Locate the cell with the specified text and output its (x, y) center coordinate. 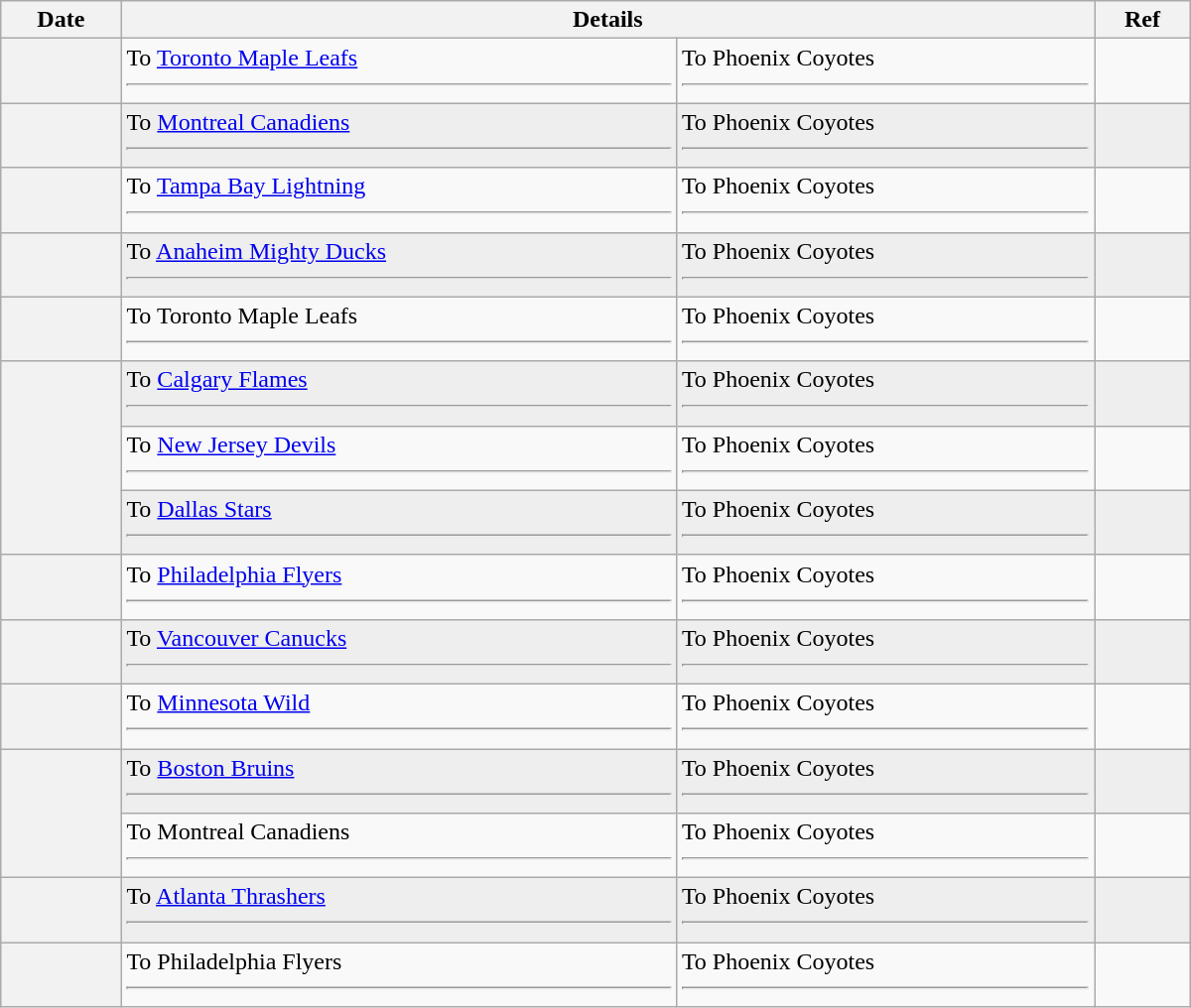
Ref (1143, 20)
To Boston Bruins (399, 780)
To Anaheim Mighty Ducks (399, 264)
To Minnesota Wild (399, 716)
Date (62, 20)
To Vancouver Canucks (399, 651)
To Dallas Stars (399, 522)
To Atlanta Thrashers (399, 911)
To Tampa Bay Lightning (399, 200)
To New Jersey Devils (399, 458)
To Calgary Flames (399, 393)
Details (607, 20)
